Search for the cell housing the specified text and yield its [x, y] center coordinate. 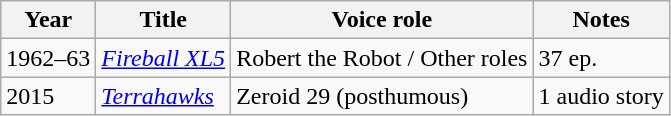
Voice role [382, 20]
1962–63 [48, 58]
Terrahawks [164, 96]
Fireball XL5 [164, 58]
37 ep. [601, 58]
2015 [48, 96]
Title [164, 20]
Notes [601, 20]
Robert the Robot / Other roles [382, 58]
Year [48, 20]
1 audio story [601, 96]
Zeroid 29 (posthumous) [382, 96]
